Search for the cell housing the specified text and yield its [X, Y] center coordinate. 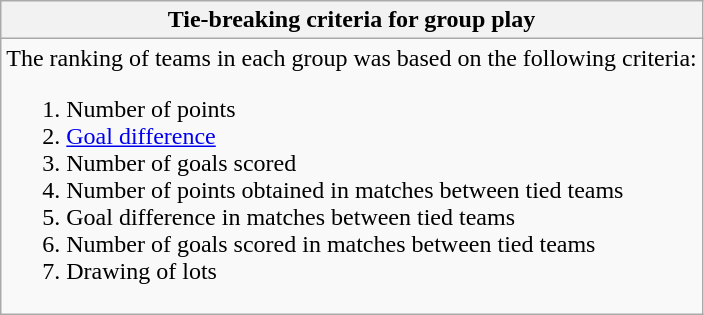
Tie-breaking criteria for group play [352, 20]
